Return (X, Y) of the center of cell containing provided text 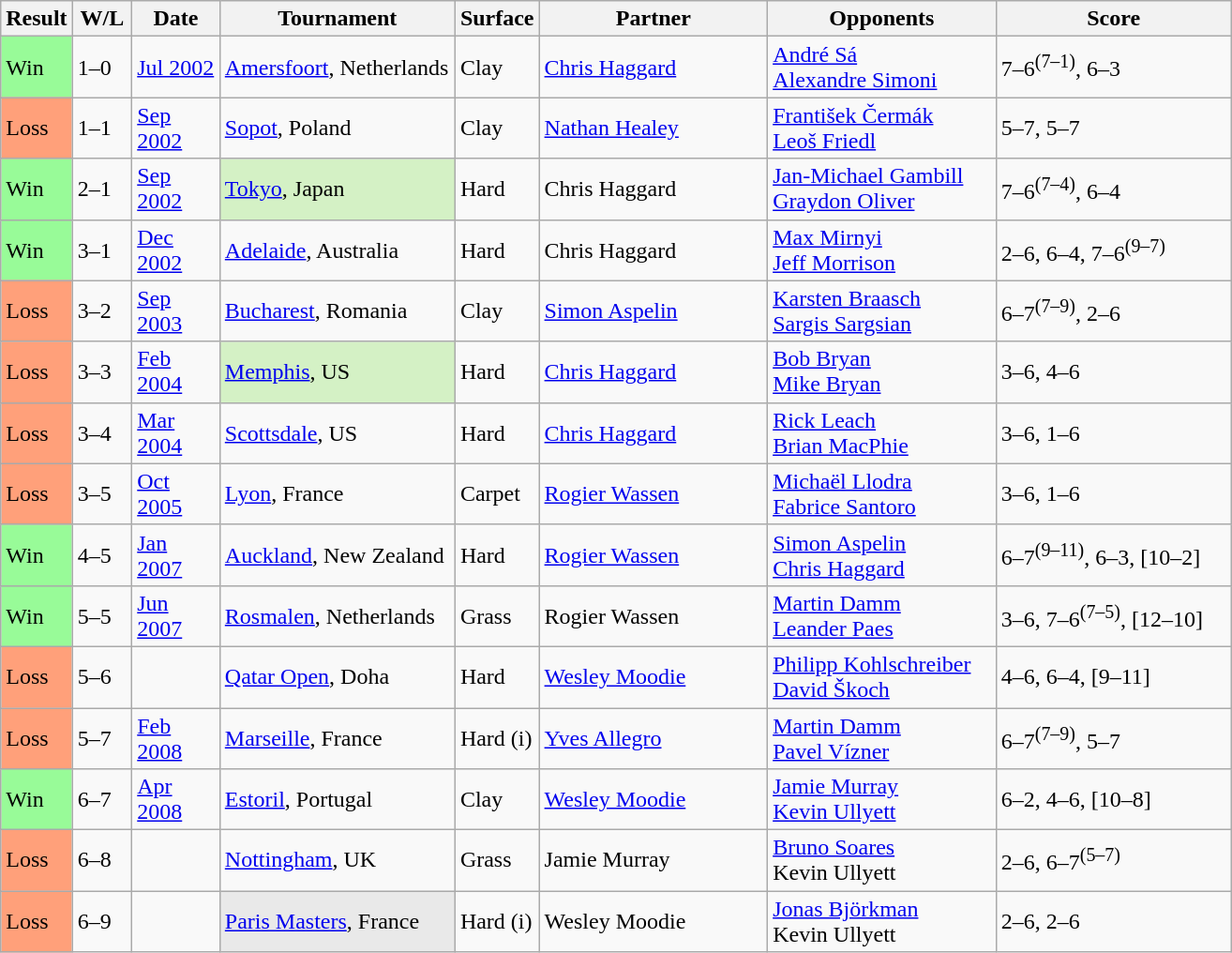
3–1 (102, 250)
Mar 2004 (176, 433)
Nottingham, UK (338, 861)
6–2, 4–6, [10–8] (1114, 799)
7–6(7–1), 6–3 (1114, 68)
5–6 (102, 677)
3–3 (102, 371)
Jul 2002 (176, 68)
1–0 (102, 68)
Martin Damm Pavel Vízner (882, 737)
Feb 2004 (176, 371)
Rosmalen, Netherlands (338, 615)
Simon Aspelin Chris Haggard (882, 555)
Jamie Murray Kevin Ullyett (882, 799)
2–6, 6–7(5–7) (1114, 861)
Lyon, France (338, 493)
Score (1114, 19)
6–7 (102, 799)
Adelaide, Australia (338, 250)
6–7(7–9), 2–6 (1114, 311)
Carpet (497, 493)
Bob Bryan Mike Bryan (882, 371)
3–6, 4–6 (1114, 371)
4–6, 6–4, [9–11] (1114, 677)
Estoril, Portugal (338, 799)
Jan 2007 (176, 555)
Michaël Llodra Fabrice Santoro (882, 493)
Karsten Braasch Sargis Sargsian (882, 311)
6–7(7–9), 5–7 (1114, 737)
Qatar Open, Doha (338, 677)
Opponents (882, 19)
Result (37, 19)
Feb 2008 (176, 737)
3–4 (102, 433)
Bucharest, Romania (338, 311)
2–6, 6–4, 7–6(9–7) (1114, 250)
Auckland, New Zealand (338, 555)
Date (176, 19)
Sep 2003 (176, 311)
Marseille, France (338, 737)
André Sá Alexandre Simoni (882, 68)
Jamie Murray (654, 861)
Max Mirnyi Jeff Morrison (882, 250)
6–7(9–11), 6–3, [10–2] (1114, 555)
Tournament (338, 19)
Oct 2005 (176, 493)
Jan-Michael Gambill Graydon Oliver (882, 189)
Amersfoort, Netherlands (338, 68)
Tokyo, Japan (338, 189)
František Čermák Leoš Friedl (882, 128)
Apr 2008 (176, 799)
Jun 2007 (176, 615)
2–6, 2–6 (1114, 921)
5–7, 5–7 (1114, 128)
Jonas Björkman Kevin Ullyett (882, 921)
Nathan Healey (654, 128)
6–8 (102, 861)
Rick Leach Brian MacPhie (882, 433)
4–5 (102, 555)
Surface (497, 19)
5–5 (102, 615)
Dec 2002 (176, 250)
6–9 (102, 921)
2–1 (102, 189)
Memphis, US (338, 371)
1–1 (102, 128)
5–7 (102, 737)
Sopot, Poland (338, 128)
3–2 (102, 311)
Martin Damm Leander Paes (882, 615)
Yves Allegro (654, 737)
Partner (654, 19)
7–6(7–4), 6–4 (1114, 189)
3–6, 7–6(7–5), [12–10] (1114, 615)
Bruno Soares Kevin Ullyett (882, 861)
Paris Masters, France (338, 921)
Scottsdale, US (338, 433)
W/L (102, 19)
Philipp Kohlschreiber David Škoch (882, 677)
3–5 (102, 493)
Simon Aspelin (654, 311)
